Extract the (X, Y) coordinate from the center of the cell holding the provided text.  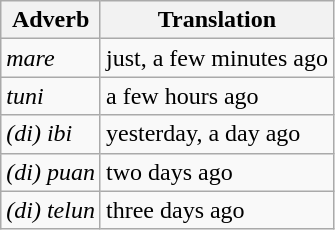
Translation (216, 20)
(di) puan (51, 172)
a few hours ago (216, 96)
just, a few minutes ago (216, 58)
yesterday, a day ago (216, 134)
(di) ibi (51, 134)
two days ago (216, 172)
tuni (51, 96)
three days ago (216, 210)
(di) telun (51, 210)
mare (51, 58)
Adverb (51, 20)
